Find where the given text appears and provide that cell's center as (X, Y) coordinate. 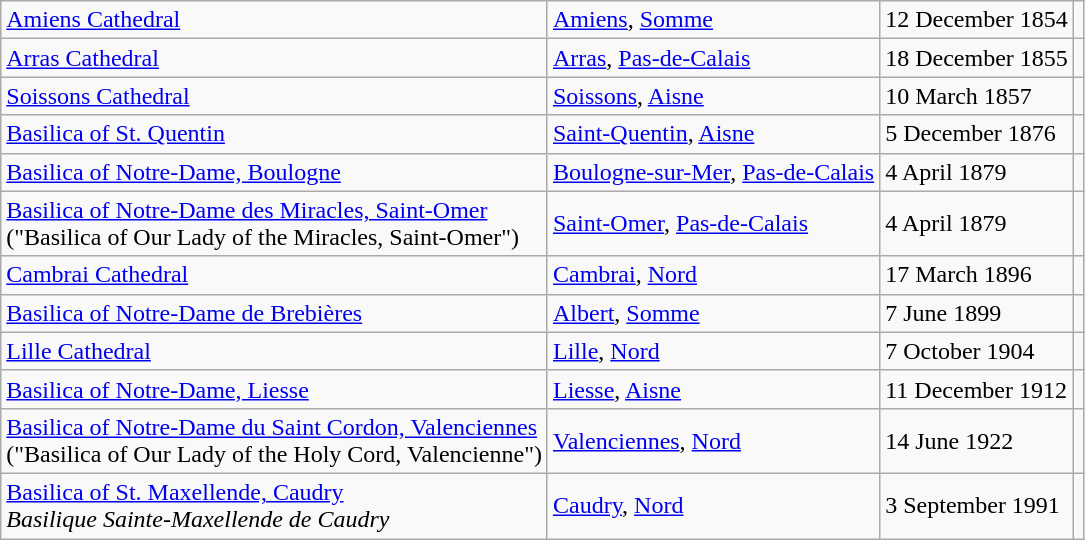
3 September 1991 (977, 506)
Boulogne-sur-Mer, Pas-de-Calais (713, 172)
Soissons Cathedral (274, 96)
Basilica of Notre-Dame de Brebières (274, 313)
7 June 1899 (977, 313)
Valenciennes, Nord (713, 440)
Lille Cathedral (274, 351)
5 December 1876 (977, 134)
Cambrai Cathedral (274, 275)
Liesse, Aisne (713, 389)
Basilica of St. Maxellende, CaudryBasilique Sainte-Maxellende de Caudry (274, 506)
Basilica of Notre-Dame des Miracles, Saint-Omer("Basilica of Our Lady of the Miracles, Saint-Omer") (274, 224)
Saint-Omer, Pas-de-Calais (713, 224)
17 March 1896 (977, 275)
14 June 1922 (977, 440)
Cambrai, Nord (713, 275)
10 March 1857 (977, 96)
Caudry, Nord (713, 506)
Arras, Pas-de-Calais (713, 58)
7 October 1904 (977, 351)
12 December 1854 (977, 20)
Amiens, Somme (713, 20)
Basilica of Notre-Dame du Saint Cordon, Valenciennes("Basilica of Our Lady of the Holy Cord, Valencienne") (274, 440)
Lille, Nord (713, 351)
Basilica of St. Quentin (274, 134)
Albert, Somme (713, 313)
18 December 1855 (977, 58)
Basilica of Notre-Dame, Boulogne (274, 172)
Basilica of Notre-Dame, Liesse (274, 389)
Soissons, Aisne (713, 96)
Amiens Cathedral (274, 20)
11 December 1912 (977, 389)
Arras Cathedral (274, 58)
Saint-Quentin, Aisne (713, 134)
